Find where the given text appears and provide that cell's center as [x, y] coordinate. 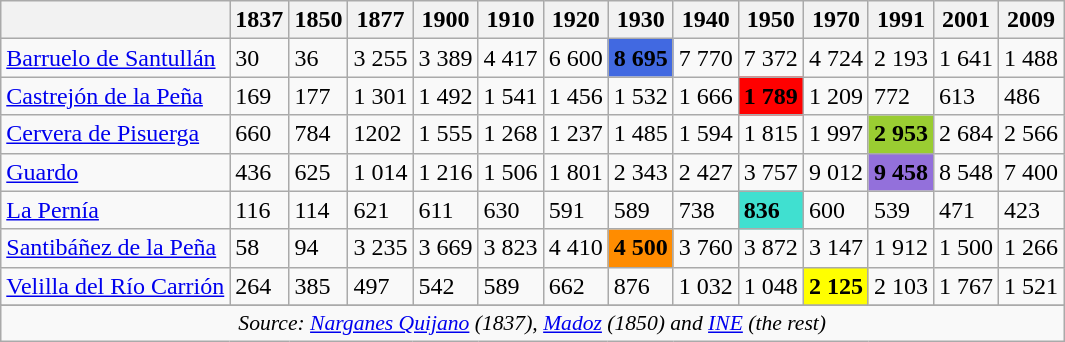
114 [318, 210]
Castrejón de la Peña [116, 96]
7 372 [770, 58]
784 [318, 134]
4 417 [510, 58]
539 [900, 210]
625 [318, 172]
2 125 [836, 286]
600 [836, 210]
1 485 [640, 134]
3 757 [770, 172]
660 [260, 134]
3 147 [836, 248]
1 209 [836, 96]
264 [260, 286]
772 [900, 96]
1940 [706, 20]
1202 [380, 134]
2 427 [706, 172]
Barruelo de Santullán [116, 58]
Santibáñez de la Peña [116, 248]
1 641 [966, 58]
9 458 [900, 172]
58 [260, 248]
423 [1032, 210]
1970 [836, 20]
3 872 [770, 248]
497 [380, 286]
1 555 [446, 134]
La Pernía [116, 210]
116 [260, 210]
8 695 [640, 58]
4 724 [836, 58]
3 389 [446, 58]
1 521 [1032, 286]
1 492 [446, 96]
2 566 [1032, 134]
Cervera de Pisuerga [116, 134]
662 [576, 286]
591 [576, 210]
9 012 [836, 172]
3 823 [510, 248]
2 684 [966, 134]
876 [640, 286]
1 301 [380, 96]
1910 [510, 20]
621 [380, 210]
2 953 [900, 134]
1 912 [900, 248]
Guardo [116, 172]
1 532 [640, 96]
7 400 [1032, 172]
1950 [770, 20]
630 [510, 210]
542 [446, 286]
471 [966, 210]
1991 [900, 20]
94 [318, 248]
2 343 [640, 172]
1 488 [1032, 58]
1 594 [706, 134]
1 032 [706, 286]
1 541 [510, 96]
738 [706, 210]
6 600 [576, 58]
30 [260, 58]
436 [260, 172]
836 [770, 210]
1 815 [770, 134]
2001 [966, 20]
1 666 [706, 96]
2 103 [900, 286]
Velilla del Río Carrión [116, 286]
611 [446, 210]
1 789 [770, 96]
1 456 [576, 96]
1 014 [380, 172]
1 266 [1032, 248]
1 506 [510, 172]
1850 [318, 20]
3 669 [446, 248]
Source: Narganes Quijano (1837), Madoz (1850) and INE (the rest) [532, 323]
1877 [380, 20]
486 [1032, 96]
3 760 [706, 248]
36 [318, 58]
169 [260, 96]
1 997 [836, 134]
1 216 [446, 172]
4 410 [576, 248]
4 500 [640, 248]
1920 [576, 20]
1 237 [576, 134]
3 235 [380, 248]
385 [318, 286]
1930 [640, 20]
1900 [446, 20]
613 [966, 96]
2009 [1032, 20]
1 500 [966, 248]
1837 [260, 20]
8 548 [966, 172]
7 770 [706, 58]
1 268 [510, 134]
1 767 [966, 286]
1 048 [770, 286]
2 193 [900, 58]
1 801 [576, 172]
3 255 [380, 58]
177 [318, 96]
